Return the (x, y) coordinate for the center point of the cell that contains the specified text.  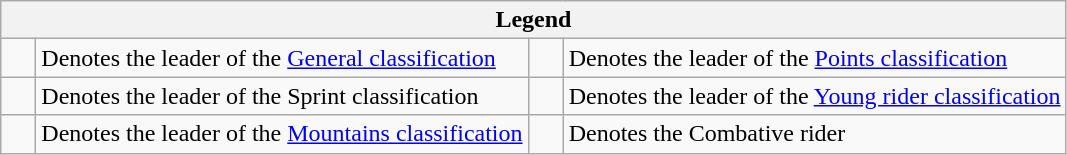
Denotes the leader of the Young rider classification (814, 96)
Denotes the leader of the Points classification (814, 58)
Legend (534, 20)
Denotes the leader of the Mountains classification (282, 134)
Denotes the leader of the Sprint classification (282, 96)
Denotes the Combative rider (814, 134)
Denotes the leader of the General classification (282, 58)
